Find where the given text appears and provide that cell's center as [X, Y] coordinate. 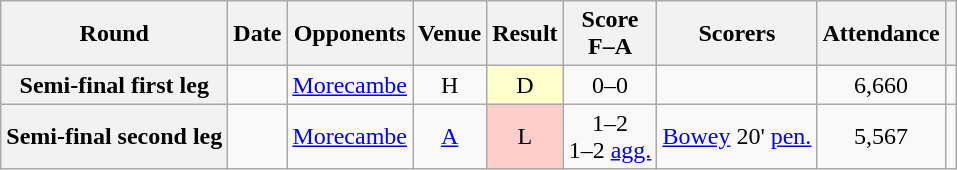
Bowey 20' pen. [737, 136]
D [525, 85]
Semi-final first leg [114, 85]
1–21–2 agg. [610, 136]
0–0 [610, 85]
Result [525, 34]
H [450, 85]
L [525, 136]
Round [114, 34]
5,567 [881, 136]
ScoreF–A [610, 34]
A [450, 136]
Venue [450, 34]
Opponents [350, 34]
Scorers [737, 34]
6,660 [881, 85]
Semi-final second leg [114, 136]
Date [258, 34]
Attendance [881, 34]
